Search for the cell housing the specified text and yield its (X, Y) center coordinate. 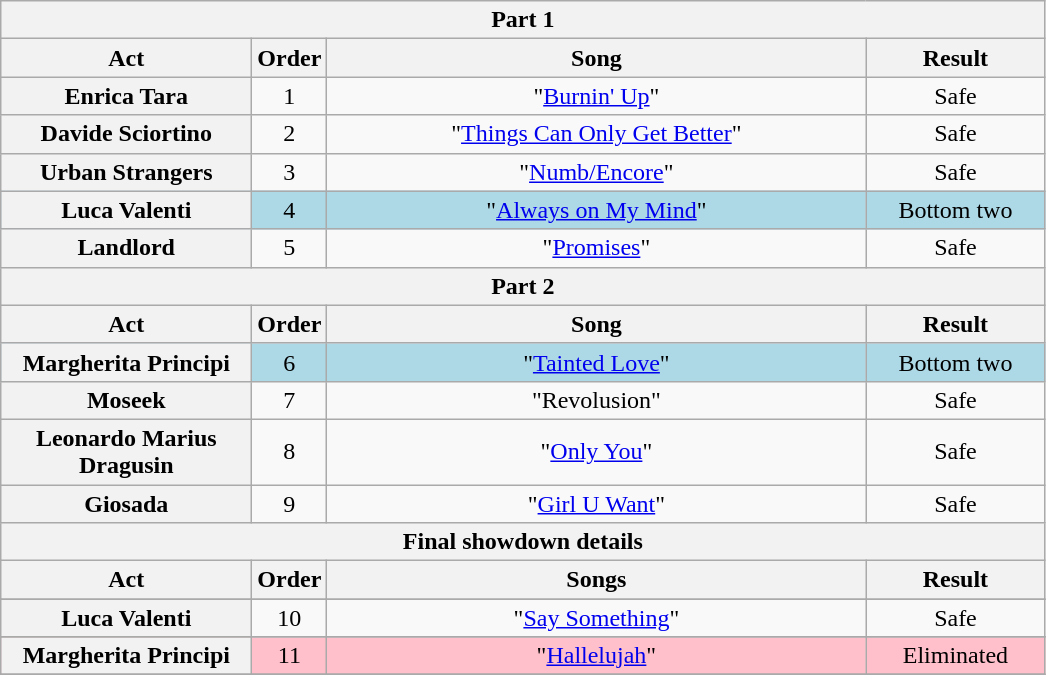
3 (290, 172)
"Girl U Want" (596, 503)
9 (290, 503)
6 (290, 362)
"Only You" (596, 452)
Giosada (126, 503)
Leonardo Marius Dragusin (126, 452)
Moseek (126, 400)
10 (290, 618)
Enrica Tara (126, 96)
Eliminated (956, 656)
"Revolusion" (596, 400)
4 (290, 210)
Urban Strangers (126, 172)
"Say Something" (596, 618)
Part 1 (523, 20)
2 (290, 134)
Final showdown details (523, 542)
"Numb/Encore" (596, 172)
7 (290, 400)
Davide Sciortino (126, 134)
5 (290, 248)
"Burnin' Up" (596, 96)
Part 2 (523, 286)
11 (290, 656)
"Tainted Love" (596, 362)
"Promises" (596, 248)
Songs (596, 580)
8 (290, 452)
1 (290, 96)
"Things Can Only Get Better" (596, 134)
"Always on My Mind" (596, 210)
"Hallelujah" (596, 656)
Landlord (126, 248)
